From the cell containing the given text, extract its center point as [X, Y] coordinate. 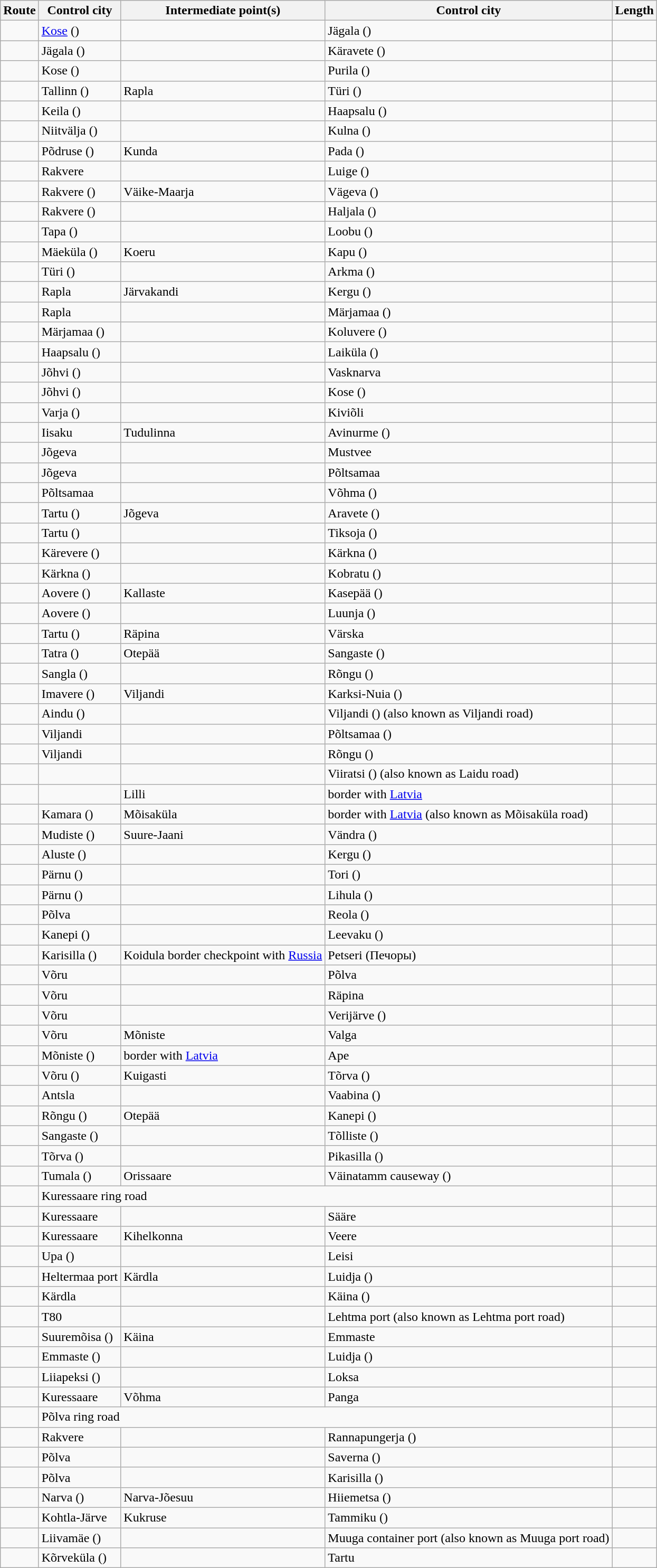
Kobratu () [469, 573]
Veere [469, 1236]
Kärevere () [80, 553]
Emmaste [469, 1337]
Orissaare [223, 1176]
Tapa () [80, 231]
Arkma () [469, 272]
Tammiku () [469, 1517]
Tartu [469, 1558]
Vasknarva [469, 372]
Kamara () [80, 814]
Narva-Jõesuu [223, 1497]
Kihelkonna [223, 1236]
Luunja () [469, 613]
Kapu () [469, 252]
Rannapungerja () [469, 1437]
Tõlliste () [469, 1136]
Käina () [469, 1297]
Viljandi () (also known as Viljandi road) [469, 714]
Viiratsi () (also known as Laidu road) [469, 774]
Muuga container port (also known as Muuga port road) [469, 1538]
Varja () [80, 412]
Aravete () [469, 513]
Sääre [469, 1216]
T80 [80, 1317]
Tallinn () [80, 91]
Tori () [469, 874]
Niitvälja () [80, 131]
Põltsamaa () [469, 734]
Suuremõisa () [80, 1337]
Ape [469, 1055]
Narva () [80, 1497]
Koluvere () [469, 332]
Lihula () [469, 895]
Põlva ring road [325, 1417]
Reola () [469, 915]
Kunda [223, 151]
Kuigasti [223, 1075]
Värska [469, 634]
Emmaste () [80, 1357]
Kohtla-Järve [80, 1517]
Mudiste () [80, 834]
border with Latvia (also known as Mõisaküla road) [469, 814]
Kõrveküla () [80, 1558]
Tatra () [80, 654]
Upa () [80, 1257]
Purila () [469, 71]
Heltermaa port [80, 1277]
Luige () [469, 171]
Panga [469, 1397]
Antsla [80, 1095]
Laiküla () [469, 352]
Intermediate point(s) [223, 11]
Käravete () [469, 51]
Keila () [80, 111]
Mõisaküla [223, 814]
Tudulinna [223, 432]
Vändra () [469, 834]
Kuressaare ring road [325, 1196]
Võhma [223, 1397]
Aindu () [80, 714]
Vägeva () [469, 191]
Lilli [223, 794]
Väike-Maarja [223, 191]
Tiksoja () [469, 533]
Lehtma port (also known as Lehtma port road) [469, 1317]
Petseri (Печоры) [469, 955]
Sangla () [80, 674]
Liiapeksi () [80, 1377]
Koidula border checkpoint with Russia [223, 955]
Iisaku [80, 432]
Saverna () [469, 1457]
Kulna () [469, 131]
Kiviõli [469, 412]
Kallaste [223, 593]
Tumala () [80, 1176]
Hiiemetsa () [469, 1497]
Käina [223, 1337]
Karksi-Nuia () [469, 694]
Route [20, 11]
Väinatamm causeway () [469, 1176]
Põdruse () [80, 151]
Pada () [469, 151]
Suure-Jaani [223, 834]
Mõniste [223, 1035]
Pikasilla () [469, 1156]
Length [634, 11]
Mustvee [469, 452]
Mõniste () [80, 1055]
Valga [469, 1035]
Imavere () [80, 694]
Mäeküla () [80, 252]
Võhma () [469, 493]
Koeru [223, 252]
Võru () [80, 1075]
Verijärve () [469, 1015]
Aluste () [80, 854]
Leevaku () [469, 935]
Vaabina () [469, 1095]
Liivamäe () [80, 1538]
Loobu () [469, 231]
Kasepää () [469, 593]
Järvakandi [223, 292]
Loksa [469, 1377]
Avinurme () [469, 432]
Leisi [469, 1257]
Kukruse [223, 1517]
Haljala () [469, 211]
